Detect which cell encompasses the target text, then output its (X, Y) center coordinate. 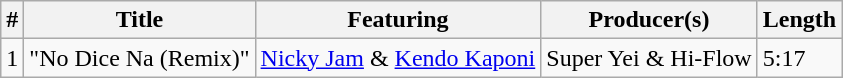
Nicky Jam & Kendo Kaponi (398, 58)
Featuring (398, 20)
1 (12, 58)
Super Yei & Hi-Flow (649, 58)
"No Dice Na (Remix)" (140, 58)
Length (799, 20)
Producer(s) (649, 20)
# (12, 20)
5:17 (799, 58)
Title (140, 20)
